Return [X, Y] of the center of cell containing provided text 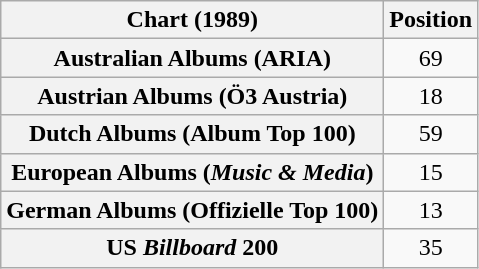
13 [431, 210]
European Albums (Music & Media) [192, 172]
15 [431, 172]
US Billboard 200 [192, 248]
35 [431, 248]
Austrian Albums (Ö3 Austria) [192, 96]
Dutch Albums (Album Top 100) [192, 134]
German Albums (Offizielle Top 100) [192, 210]
Position [431, 20]
Chart (1989) [192, 20]
59 [431, 134]
18 [431, 96]
69 [431, 58]
Australian Albums (ARIA) [192, 58]
